From the cell containing the given text, extract its center point as (x, y) coordinate. 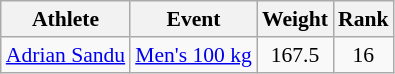
167.5 (295, 55)
Athlete (66, 19)
Rank (364, 19)
Men's 100 kg (194, 55)
Adrian Sandu (66, 55)
16 (364, 55)
Event (194, 19)
Weight (295, 19)
